From the cell containing the given text, extract its center point as (x, y) coordinate. 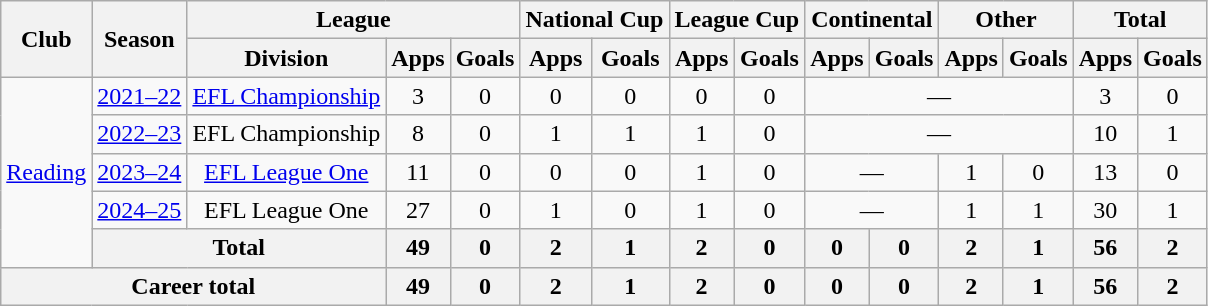
Continental (872, 20)
League (354, 20)
30 (1105, 210)
10 (1105, 134)
13 (1105, 172)
Reading (46, 172)
2021–22 (140, 96)
2024–25 (140, 210)
27 (418, 210)
National Cup (594, 20)
2022–23 (140, 134)
Division (286, 58)
8 (418, 134)
11 (418, 172)
Season (140, 39)
Career total (194, 286)
League Cup (737, 20)
Other (1006, 20)
2023–24 (140, 172)
Club (46, 39)
